Search for the cell housing the specified text and yield its [X, Y] center coordinate. 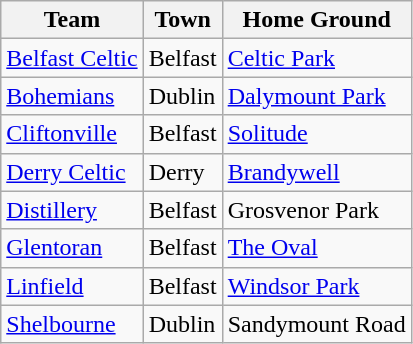
Bohemians [72, 96]
Derry [182, 172]
Belfast Celtic [72, 58]
Solitude [316, 134]
Distillery [72, 210]
Dalymount Park [316, 96]
Sandymount Road [316, 324]
Glentoran [72, 248]
Shelbourne [72, 324]
Town [182, 20]
Linfield [72, 286]
Derry Celtic [72, 172]
Grosvenor Park [316, 210]
Celtic Park [316, 58]
Windsor Park [316, 286]
Team [72, 20]
Brandywell [316, 172]
The Oval [316, 248]
Cliftonville [72, 134]
Home Ground [316, 20]
